Scan for the cell matching the given text and deliver its [x, y] coordinate at center. 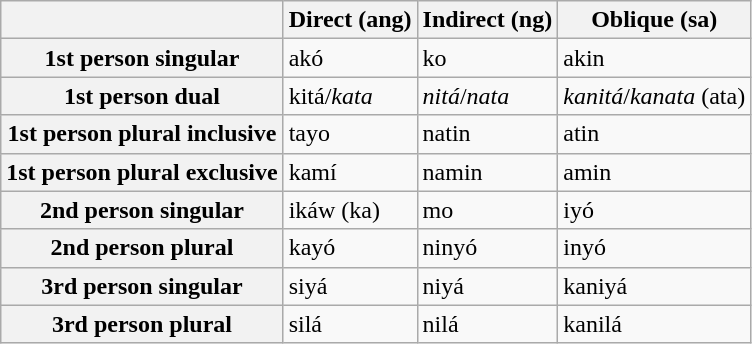
1st person plural inclusive [142, 134]
Oblique (sa) [654, 20]
iyó [654, 210]
ko [488, 58]
kamí [350, 172]
2nd person singular [142, 210]
kayó [350, 248]
akin [654, 58]
amin [654, 172]
atin [654, 134]
3rd person singular [142, 286]
3rd person plural [142, 324]
kitá/kata [350, 96]
siyá [350, 286]
kanitá/kanata (ata) [654, 96]
1st person plural exclusive [142, 172]
tayo [350, 134]
niyá [488, 286]
namin [488, 172]
kaniyá [654, 286]
Indirect (ng) [488, 20]
kanilá [654, 324]
silá [350, 324]
natin [488, 134]
2nd person plural [142, 248]
nilá [488, 324]
1st person dual [142, 96]
1st person singular [142, 58]
inyó [654, 248]
ikáw (ka) [350, 210]
nitá/nata [488, 96]
Direct (ang) [350, 20]
mo [488, 210]
akó [350, 58]
ninyó [488, 248]
